For the text-containing cell, return its midpoint in (x, y) coordinate format. 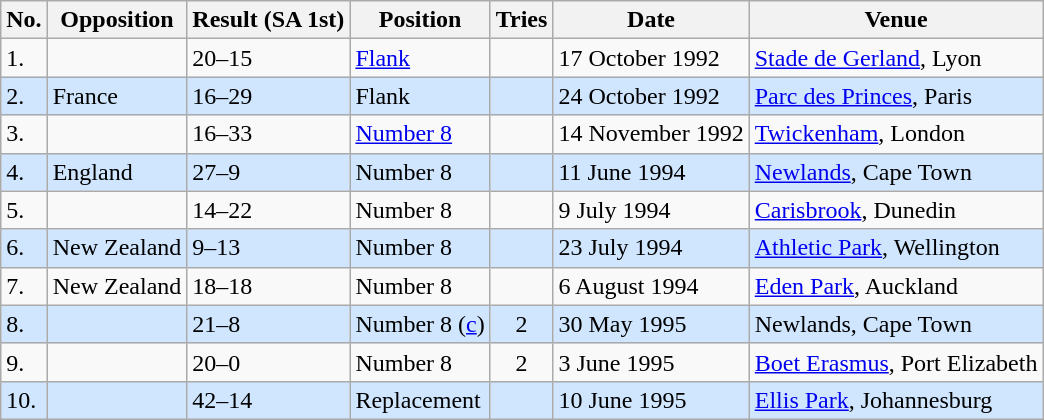
Athletic Park, Wellington (896, 248)
42–14 (268, 400)
23 July 1994 (651, 248)
17 October 1992 (651, 58)
10 June 1995 (651, 400)
Number 8 (c) (420, 324)
9. (24, 362)
24 October 1992 (651, 96)
20–0 (268, 362)
16–29 (268, 96)
30 May 1995 (651, 324)
Boet Erasmus, Port Elizabeth (896, 362)
France (117, 96)
9 July 1994 (651, 210)
Tries (522, 20)
11 June 1994 (651, 172)
10. (24, 400)
3. (24, 134)
21–8 (268, 324)
27–9 (268, 172)
2. (24, 96)
3 June 1995 (651, 362)
14–22 (268, 210)
Replacement (420, 400)
Date (651, 20)
England (117, 172)
Position (420, 20)
Twickenham, London (896, 134)
8. (24, 324)
20–15 (268, 58)
16–33 (268, 134)
9–13 (268, 248)
18–18 (268, 286)
6. (24, 248)
7. (24, 286)
Ellis Park, Johannesburg (896, 400)
Venue (896, 20)
5. (24, 210)
Carisbrook, Dunedin (896, 210)
1. (24, 58)
Stade de Gerland, Lyon (896, 58)
No. (24, 20)
Opposition (117, 20)
14 November 1992 (651, 134)
Result (SA 1st) (268, 20)
Eden Park, Auckland (896, 286)
4. (24, 172)
Parc des Princes, Paris (896, 96)
6 August 1994 (651, 286)
